Search for the cell housing the specified text and yield its [x, y] center coordinate. 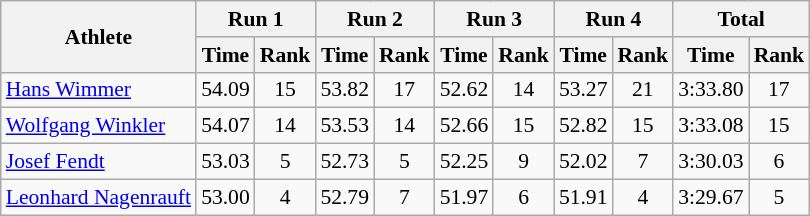
52.25 [464, 162]
9 [524, 162]
51.97 [464, 197]
52.02 [584, 162]
53.82 [344, 90]
53.27 [584, 90]
54.09 [226, 90]
51.91 [584, 197]
3:29.67 [710, 197]
Leonhard Nagenrauft [98, 197]
21 [644, 90]
Total [741, 19]
3:33.80 [710, 90]
Run 1 [256, 19]
Run 2 [374, 19]
53.53 [344, 126]
52.66 [464, 126]
Athlete [98, 36]
Josef Fendt [98, 162]
3:33.08 [710, 126]
3:30.03 [710, 162]
52.79 [344, 197]
Wolfgang Winkler [98, 126]
Run 4 [614, 19]
54.07 [226, 126]
53.00 [226, 197]
Hans Wimmer [98, 90]
53.03 [226, 162]
52.62 [464, 90]
52.82 [584, 126]
52.73 [344, 162]
Run 3 [494, 19]
